Locate the cell with the specified text and output its (X, Y) center coordinate. 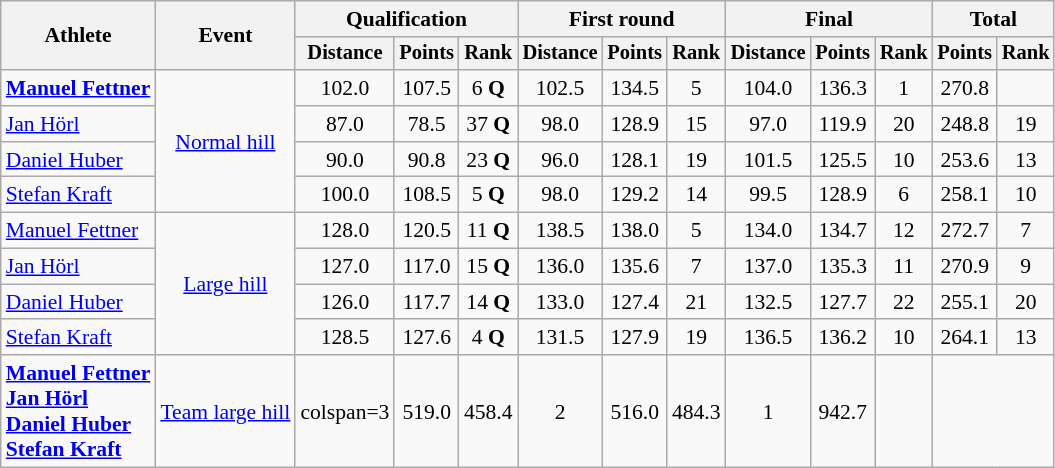
127.9 (634, 338)
128.0 (344, 231)
127.6 (426, 338)
15 (696, 124)
23 Q (488, 160)
5 Q (488, 195)
12 (904, 231)
4 Q (488, 338)
87.0 (344, 124)
Team large hill (225, 411)
6 (904, 195)
108.5 (426, 195)
134.5 (634, 88)
135.6 (634, 267)
97.0 (768, 124)
11 (904, 267)
117.7 (426, 302)
125.5 (842, 160)
132.5 (768, 302)
264.1 (964, 338)
519.0 (426, 411)
119.9 (842, 124)
255.1 (964, 302)
136.5 (768, 338)
9 (1026, 267)
253.6 (964, 160)
colspan=3 (344, 411)
270.8 (964, 88)
128.5 (344, 338)
128.1 (634, 160)
Total (993, 19)
2 (560, 411)
138.0 (634, 231)
942.7 (842, 411)
134.0 (768, 231)
133.0 (560, 302)
120.5 (426, 231)
Event (225, 36)
127.4 (634, 302)
Final (830, 19)
37 Q (488, 124)
78.5 (426, 124)
248.8 (964, 124)
131.5 (560, 338)
90.8 (426, 160)
15 Q (488, 267)
22 (904, 302)
126.0 (344, 302)
129.2 (634, 195)
138.5 (560, 231)
99.5 (768, 195)
Manuel FettnerJan HörlDaniel HuberStefan Kraft (78, 411)
258.1 (964, 195)
14 Q (488, 302)
6 Q (488, 88)
127.0 (344, 267)
100.0 (344, 195)
Normal hill (225, 141)
104.0 (768, 88)
117.0 (426, 267)
107.5 (426, 88)
136.3 (842, 88)
Athlete (78, 36)
11 Q (488, 231)
102.0 (344, 88)
136.0 (560, 267)
14 (696, 195)
484.3 (696, 411)
134.7 (842, 231)
Large hill (225, 284)
Qualification (406, 19)
101.5 (768, 160)
127.7 (842, 302)
272.7 (964, 231)
135.3 (842, 267)
90.0 (344, 160)
102.5 (560, 88)
270.9 (964, 267)
21 (696, 302)
458.4 (488, 411)
137.0 (768, 267)
516.0 (634, 411)
136.2 (842, 338)
First round (622, 19)
96.0 (560, 160)
